Return [x, y] of the center of cell containing provided text 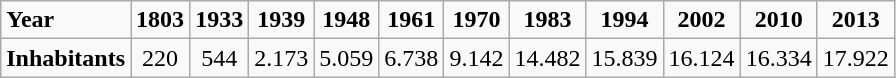
1994 [624, 20]
1803 [160, 20]
2013 [856, 20]
1970 [476, 20]
1948 [346, 20]
6.738 [412, 58]
15.839 [624, 58]
16.124 [702, 58]
2.173 [282, 58]
1939 [282, 20]
16.334 [778, 58]
544 [220, 58]
5.059 [346, 58]
1933 [220, 20]
1983 [548, 20]
17.922 [856, 58]
Inhabitants [66, 58]
220 [160, 58]
2010 [778, 20]
9.142 [476, 58]
Year [66, 20]
2002 [702, 20]
1961 [412, 20]
14.482 [548, 58]
